From the cell containing the given text, extract its center point as [x, y] coordinate. 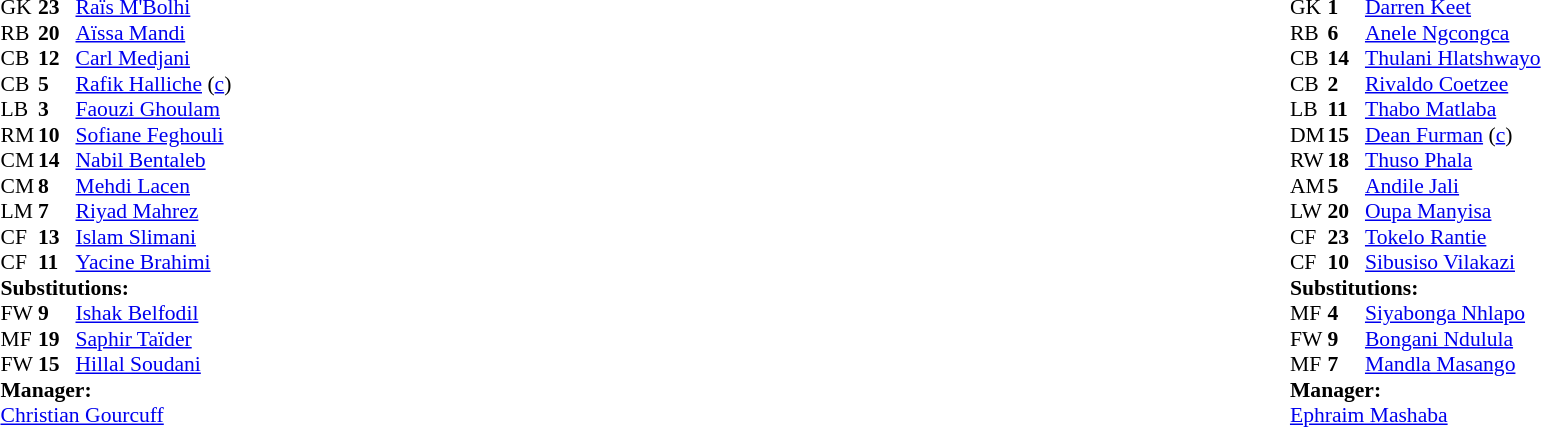
Thabo Matlaba [1453, 109]
DM [1309, 135]
Riyad Mahrez [154, 211]
Andile Jali [1453, 186]
Faouzi Ghoulam [154, 109]
Oupa Manyisa [1453, 211]
18 [1346, 161]
12 [57, 59]
2 [1346, 84]
Islam Slimani [154, 237]
Bongani Ndulula [1453, 339]
AM [1309, 186]
Sofiane Feghouli [154, 135]
Saphir Taïder [154, 339]
RM [19, 135]
8 [57, 186]
Mandla Masango [1453, 365]
Nabil Bentaleb [154, 161]
Sibusiso Vilakazi [1453, 263]
13 [57, 237]
Thulani Hlatshwayo [1453, 59]
3 [57, 109]
4 [1346, 313]
23 [1346, 237]
Carl Medjani [154, 59]
Dean Furman (c) [1453, 135]
Thuso Phala [1453, 161]
6 [1346, 33]
19 [57, 339]
Mehdi Lacen [154, 186]
Rivaldo Coetzee [1453, 84]
LW [1309, 211]
Siyabonga Nhlapo [1453, 313]
LM [19, 211]
Aïssa Mandi [154, 33]
Ishak Belfodil [154, 313]
Anele Ngcongca [1453, 33]
Tokelo Rantie [1453, 237]
RW [1309, 161]
Rafik Halliche (c) [154, 84]
Hillal Soudani [154, 365]
Yacine Brahimi [154, 263]
